Find where the given text appears and provide that cell's center as (X, Y) coordinate. 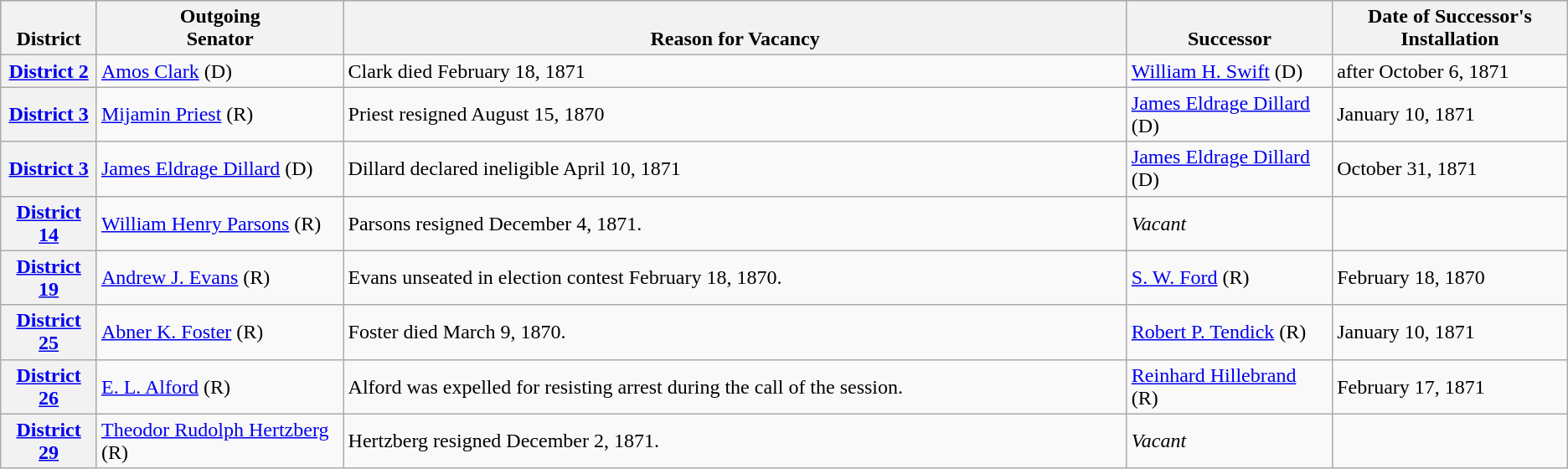
District 25 (49, 332)
Andrew J. Evans (R) (219, 278)
Clark died February 18, 1871 (735, 71)
William Henry Parsons (R) (219, 223)
Robert P. Tendick (R) (1230, 332)
Mijamin Priest (R) (219, 114)
District 29 (49, 441)
February 18, 1870 (1451, 278)
District 26 (49, 387)
Reason for Vacancy (735, 28)
Foster died March 9, 1870. (735, 332)
Reinhard Hillebrand (R) (1230, 387)
E. L. Alford (R) (219, 387)
Date of Successor's Installation (1451, 28)
OutgoingSenator (219, 28)
District 19 (49, 278)
William H. Swift (D) (1230, 71)
Evans unseated in election contest February 18, 1870. (735, 278)
S. W. Ford (R) (1230, 278)
Abner K. Foster (R) (219, 332)
Amos Clark (D) (219, 71)
October 31, 1871 (1451, 169)
District (49, 28)
February 17, 1871 (1451, 387)
Parsons resigned December 4, 1871. (735, 223)
Priest resigned August 15, 1870 (735, 114)
Theodor Rudolph Hertzberg (R) (219, 441)
Hertzberg resigned December 2, 1871. (735, 441)
Dillard declared ineligible April 10, 1871 (735, 169)
Successor (1230, 28)
Alford was expelled for resisting arrest during the call of the session. (735, 387)
after October 6, 1871 (1451, 71)
District 14 (49, 223)
District 2 (49, 71)
